Find where the given text appears and provide that cell's center as [X, Y] coordinate. 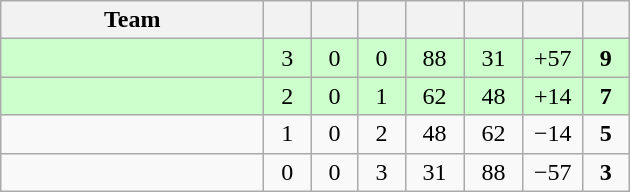
+14 [552, 96]
+57 [552, 58]
−14 [552, 134]
7 [606, 96]
−57 [552, 172]
9 [606, 58]
Team [132, 20]
5 [606, 134]
